For the text-containing cell, return its midpoint in [x, y] coordinate format. 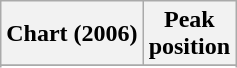
Peakposition [189, 34]
Chart (2006) [72, 34]
